Provide the [X, Y] coordinate of the cell's center where the given text is located.  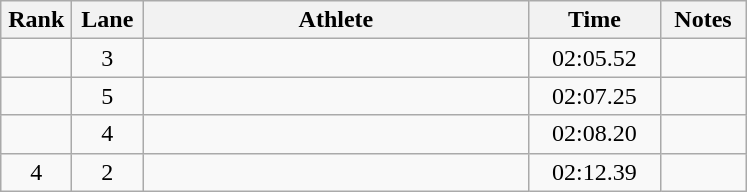
Lane [108, 20]
Athlete [336, 20]
02:05.52 [594, 58]
02:07.25 [594, 96]
5 [108, 96]
2 [108, 172]
Rank [36, 20]
3 [108, 58]
02:12.39 [594, 172]
Time [594, 20]
02:08.20 [594, 134]
Notes [703, 20]
